Search for the cell housing the specified text and yield its (x, y) center coordinate. 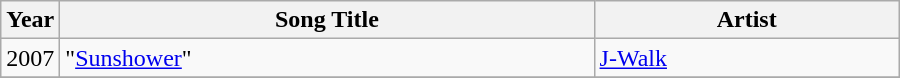
"Sunshower" (327, 58)
Artist (746, 20)
Year (30, 20)
J-Walk (746, 58)
2007 (30, 58)
Song Title (327, 20)
